Output the [X, Y] coordinate of the center of the cell containing the given text.  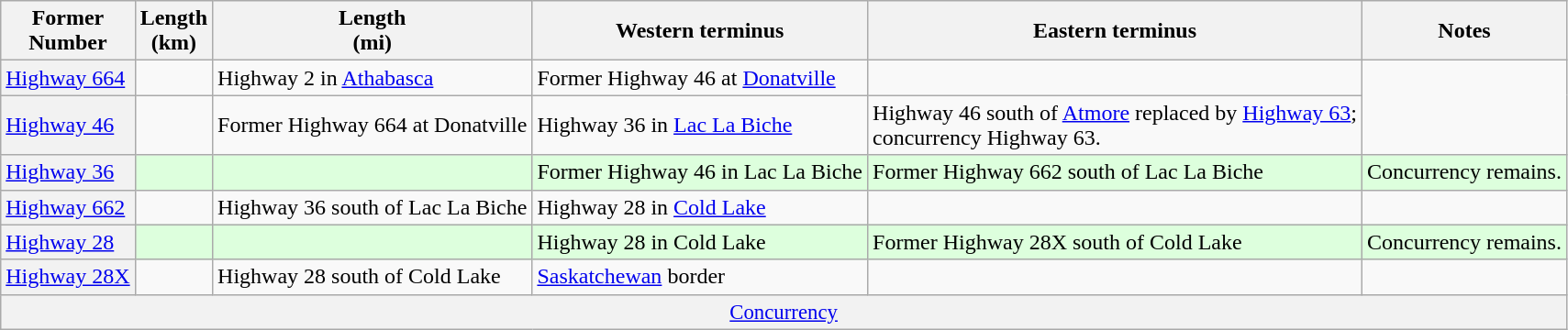
Highway 36 south of Lac La Biche [373, 207]
FormerNumber [68, 31]
Saskatchewan border [700, 277]
Highway 28 [68, 242]
Eastern terminus [1116, 31]
Length(km) [173, 31]
Highway 28 south of Cold Lake [373, 277]
Highway 2 in Athabasca [373, 78]
Concurrency [784, 312]
Notes [1464, 31]
Highway 36 [68, 172]
Former Highway 46 in Lac La Biche [700, 172]
Highway 36 in Lac La Biche [700, 125]
Highway 662 [68, 207]
Former Highway 46 at Donatville [700, 78]
Length(mi) [373, 31]
Highway 46 south of Atmore replaced by Highway 63; concurrency Highway 63. [1116, 125]
Former Highway 662 south of Lac La Biche [1116, 172]
Highway 28X [68, 277]
Highway 46 [68, 125]
Former Highway 28X south of Cold Lake [1116, 242]
Western terminus [700, 31]
Highway 664 [68, 78]
Former Highway 664 at Donatville [373, 125]
